Find where the given text appears and provide that cell's center as (X, Y) coordinate. 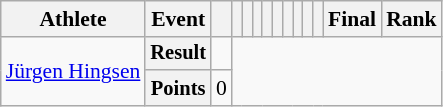
Rank (412, 19)
0 (222, 88)
Event (178, 19)
Final (352, 19)
Athlete (74, 19)
Result (178, 54)
Jürgen Hingsen (74, 72)
Points (178, 88)
